Determine the (X, Y) coordinate at the center of the cell enclosing the given text.  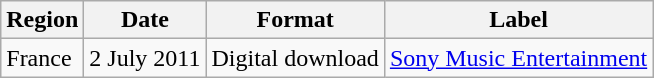
Digital download (295, 58)
Label (518, 20)
Sony Music Entertainment (518, 58)
France (42, 58)
2 July 2011 (145, 58)
Date (145, 20)
Format (295, 20)
Region (42, 20)
